Output the [x, y] coordinate of the center of the cell containing the given text.  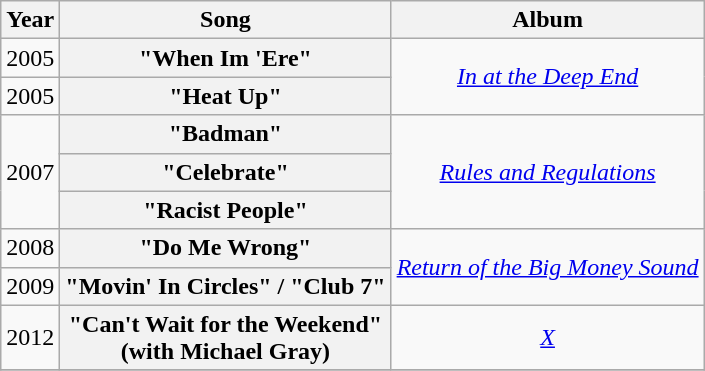
"Badman" [226, 134]
"Can't Wait for the Weekend"(with Michael Gray) [226, 338]
"Celebrate" [226, 172]
2008 [30, 248]
Year [30, 20]
2009 [30, 286]
Return of the Big Money Sound [548, 267]
Album [548, 20]
"When Im 'Ere" [226, 58]
"Racist People" [226, 210]
"Heat Up" [226, 96]
X [548, 338]
"Do Me Wrong" [226, 248]
2012 [30, 338]
2007 [30, 172]
In at the Deep End [548, 77]
Song [226, 20]
"Movin' In Circles" / "Club 7" [226, 286]
Rules and Regulations [548, 172]
